Scan for the cell matching the given text and deliver its (x, y) coordinate at center. 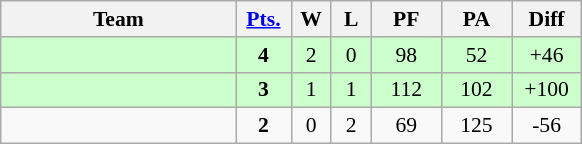
L (351, 19)
PA (476, 19)
3 (264, 90)
+100 (547, 90)
+46 (547, 55)
102 (476, 90)
112 (406, 90)
W (311, 19)
-56 (547, 126)
69 (406, 126)
Diff (547, 19)
PF (406, 19)
Team (118, 19)
98 (406, 55)
Pts. (264, 19)
4 (264, 55)
52 (476, 55)
125 (476, 126)
